Return (x, y) of the center of cell containing provided text 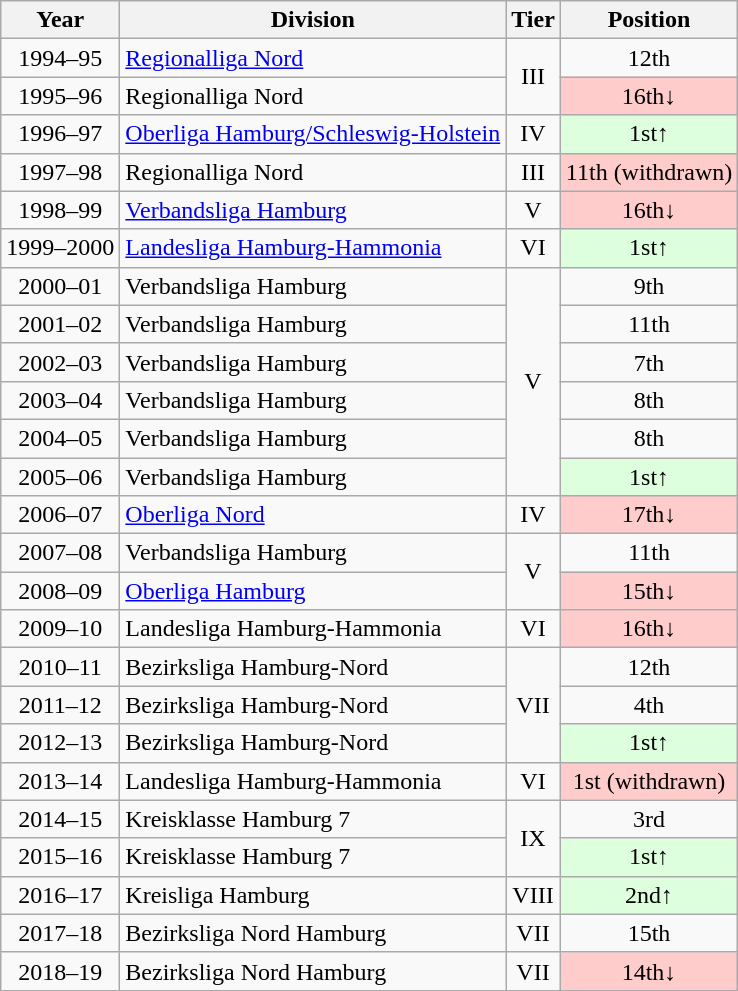
2009–10 (60, 629)
2005–06 (60, 477)
1997–98 (60, 172)
2011–12 (60, 705)
Tier (534, 20)
Position (648, 20)
2016–17 (60, 895)
2014–15 (60, 819)
1996–97 (60, 134)
2010–11 (60, 667)
15th↓ (648, 591)
2nd↑ (648, 895)
2006–07 (60, 515)
1995–96 (60, 96)
2015–16 (60, 857)
15th (648, 933)
2004–05 (60, 438)
1998–99 (60, 210)
IX (534, 838)
11th (withdrawn) (648, 172)
1994–95 (60, 58)
2007–08 (60, 553)
Kreisliga Hamburg (313, 895)
9th (648, 286)
17th↓ (648, 515)
2012–13 (60, 743)
Year (60, 20)
2008–09 (60, 591)
Oberliga Nord (313, 515)
2001–02 (60, 324)
3rd (648, 819)
Oberliga Hamburg (313, 591)
14th↓ (648, 971)
Division (313, 20)
2018–19 (60, 971)
2003–04 (60, 400)
2000–01 (60, 286)
4th (648, 705)
VIII (534, 895)
1999–2000 (60, 248)
7th (648, 362)
Oberliga Hamburg/Schleswig-Holstein (313, 134)
1st (withdrawn) (648, 781)
2017–18 (60, 933)
2002–03 (60, 362)
2013–14 (60, 781)
